Provide the [x, y] coordinate of the cell's center where the given text is located.  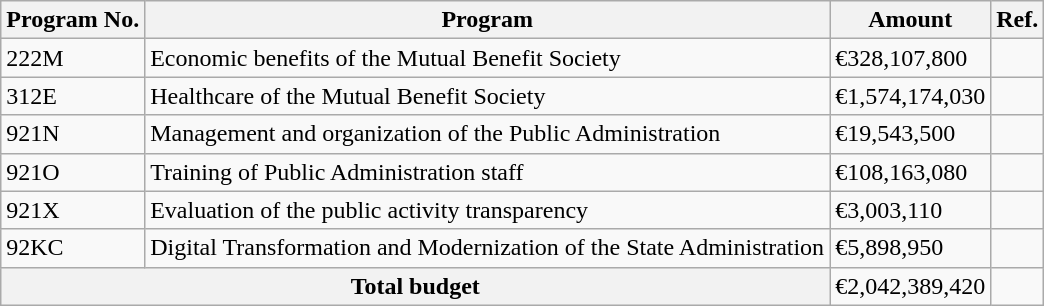
Evaluation of the public activity transparency [488, 210]
€2,042,389,420 [910, 286]
Amount [910, 20]
Healthcare of the Mutual Benefit Society [488, 96]
921O [73, 172]
Digital Transformation and Modernization of the State Administration [488, 248]
€108,163,080 [910, 172]
921X [73, 210]
222M [73, 58]
Program [488, 20]
Ref. [1018, 20]
Management and organization of the Public Administration [488, 134]
Training of Public Administration staff [488, 172]
€19,543,500 [910, 134]
Total budget [416, 286]
€1,574,174,030 [910, 96]
Program No. [73, 20]
Economic benefits of the Mutual Benefit Society [488, 58]
€328,107,800 [910, 58]
€3,003,110 [910, 210]
€5,898,950 [910, 248]
92KC [73, 248]
921N [73, 134]
312E [73, 96]
